Search for the cell housing the specified text and yield its [x, y] center coordinate. 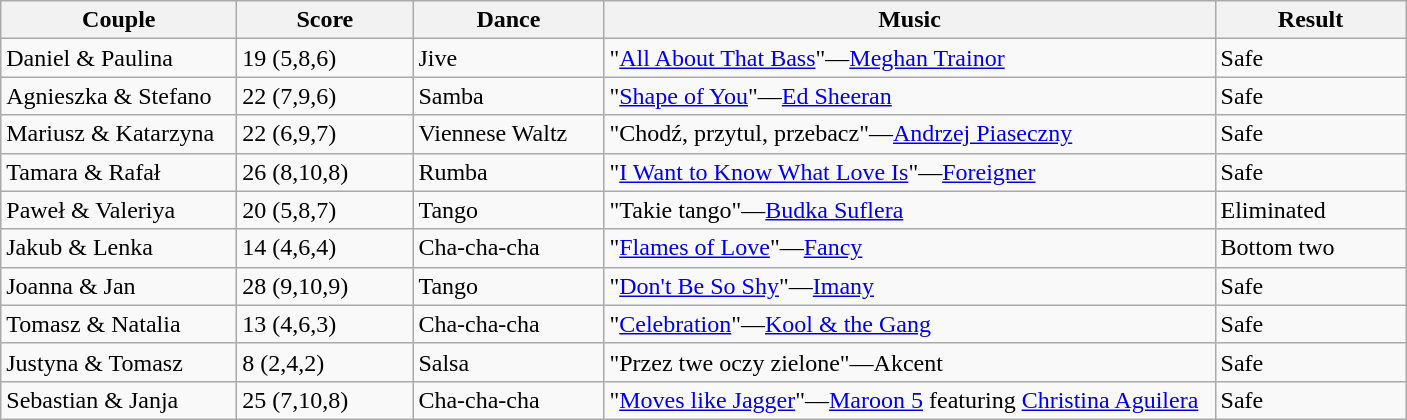
22 (7,9,6) [325, 96]
Samba [508, 96]
8 (2,4,2) [325, 362]
"Celebration"—Kool & the Gang [910, 324]
Joanna & Jan [119, 286]
Jakub & Lenka [119, 248]
"Moves like Jagger"—Maroon 5 featuring Christina Aguilera [910, 400]
"Shape of You"—Ed Sheeran [910, 96]
28 (9,10,9) [325, 286]
Justyna & Tomasz [119, 362]
Bottom two [1310, 248]
26 (8,10,8) [325, 172]
Score [325, 20]
19 (5,8,6) [325, 58]
"I Want to Know What Love Is"—Foreigner [910, 172]
Paweł & Valeriya [119, 210]
Sebastian & Janja [119, 400]
Music [910, 20]
Result [1310, 20]
20 (5,8,7) [325, 210]
Daniel & Paulina [119, 58]
Agnieszka & Stefano [119, 96]
Tomasz & Natalia [119, 324]
Viennese Waltz [508, 134]
Mariusz & Katarzyna [119, 134]
13 (4,6,3) [325, 324]
"Chodź, przytul, przebacz"—Andrzej Piaseczny [910, 134]
"Przez twe oczy zielone"—Akcent [910, 362]
22 (6,9,7) [325, 134]
Rumba [508, 172]
Tamara & Rafał [119, 172]
Eliminated [1310, 210]
25 (7,10,8) [325, 400]
Dance [508, 20]
"Don't Be So Shy"—Imany [910, 286]
Jive [508, 58]
"Takie tango"—Budka Suflera [910, 210]
Salsa [508, 362]
14 (4,6,4) [325, 248]
Couple [119, 20]
"All About That Bass"—Meghan Trainor [910, 58]
"Flames of Love"—Fancy [910, 248]
